For the text-containing cell, return its midpoint in (X, Y) coordinate format. 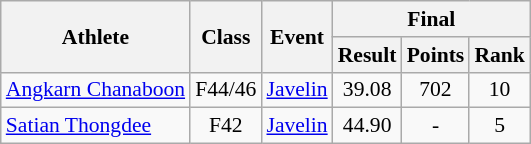
Satian Thongdee (96, 126)
Result (368, 55)
Final (432, 19)
44.90 (368, 126)
Points (436, 55)
Rank (500, 55)
F42 (226, 126)
Event (296, 36)
10 (500, 90)
39.08 (368, 90)
Class (226, 36)
- (436, 126)
F44/46 (226, 90)
Angkarn Chanaboon (96, 90)
5 (500, 126)
702 (436, 90)
Athlete (96, 36)
